Return the [X, Y] coordinate for the center point of the cell that contains the specified text.  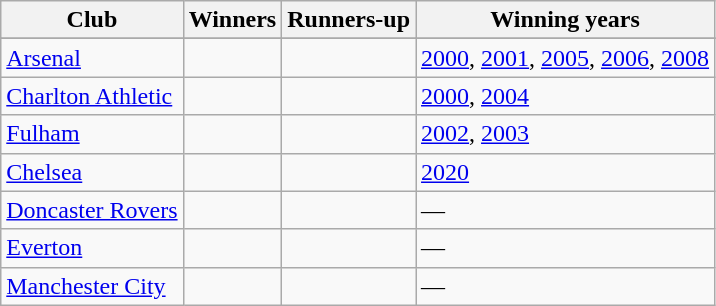
Fulham [92, 134]
Chelsea [92, 172]
Winners [232, 20]
Winning years [566, 20]
Arsenal [92, 58]
2020 [566, 172]
2002, 2003 [566, 134]
Manchester City [92, 286]
Doncaster Rovers [92, 210]
2000, 2001, 2005, 2006, 2008 [566, 58]
Runners-up [349, 20]
Everton [92, 248]
Charlton Athletic [92, 96]
Club [92, 20]
2000, 2004 [566, 96]
